From the cell containing the given text, extract its center point as (X, Y) coordinate. 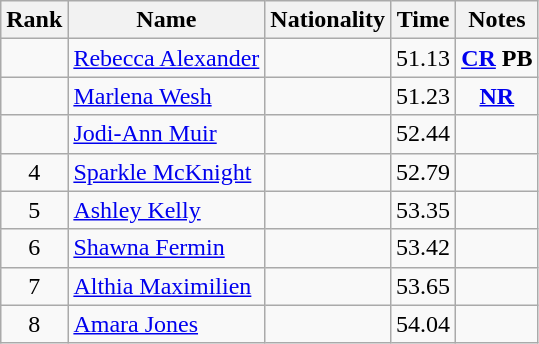
51.13 (424, 58)
Name (166, 20)
54.04 (424, 324)
53.35 (424, 210)
Time (424, 20)
52.44 (424, 134)
Nationality (328, 20)
Ashley Kelly (166, 210)
8 (34, 324)
Rebecca Alexander (166, 58)
Shawna Fermin (166, 248)
Rank (34, 20)
53.65 (424, 286)
5 (34, 210)
Jodi-Ann Muir (166, 134)
Sparkle McKnight (166, 172)
Amara Jones (166, 324)
52.79 (424, 172)
CR PB (497, 58)
Marlena Wesh (166, 96)
51.23 (424, 96)
7 (34, 286)
NR (497, 96)
53.42 (424, 248)
Althia Maximilien (166, 286)
4 (34, 172)
6 (34, 248)
Notes (497, 20)
